Determine the [X, Y] coordinate at the center of the cell enclosing the given text.  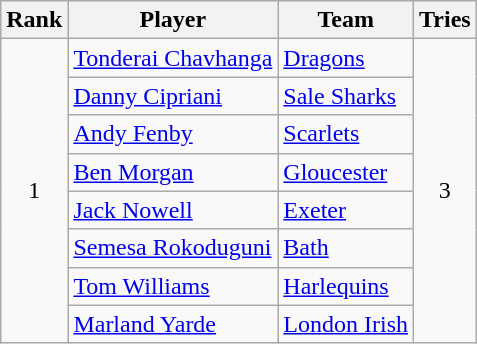
Marland Yarde [173, 324]
Tonderai Chavhanga [173, 58]
Dragons [346, 58]
3 [446, 191]
Bath [346, 248]
Player [173, 20]
Andy Fenby [173, 134]
London Irish [346, 324]
Tom Williams [173, 286]
Rank [34, 20]
Harlequins [346, 286]
1 [34, 191]
Scarlets [346, 134]
Semesa Rokoduguni [173, 248]
Tries [446, 20]
Danny Cipriani [173, 96]
Team [346, 20]
Jack Nowell [173, 210]
Sale Sharks [346, 96]
Exeter [346, 210]
Ben Morgan [173, 172]
Gloucester [346, 172]
